Identify which cell holds the provided text, then report its [X, Y] central coordinate. 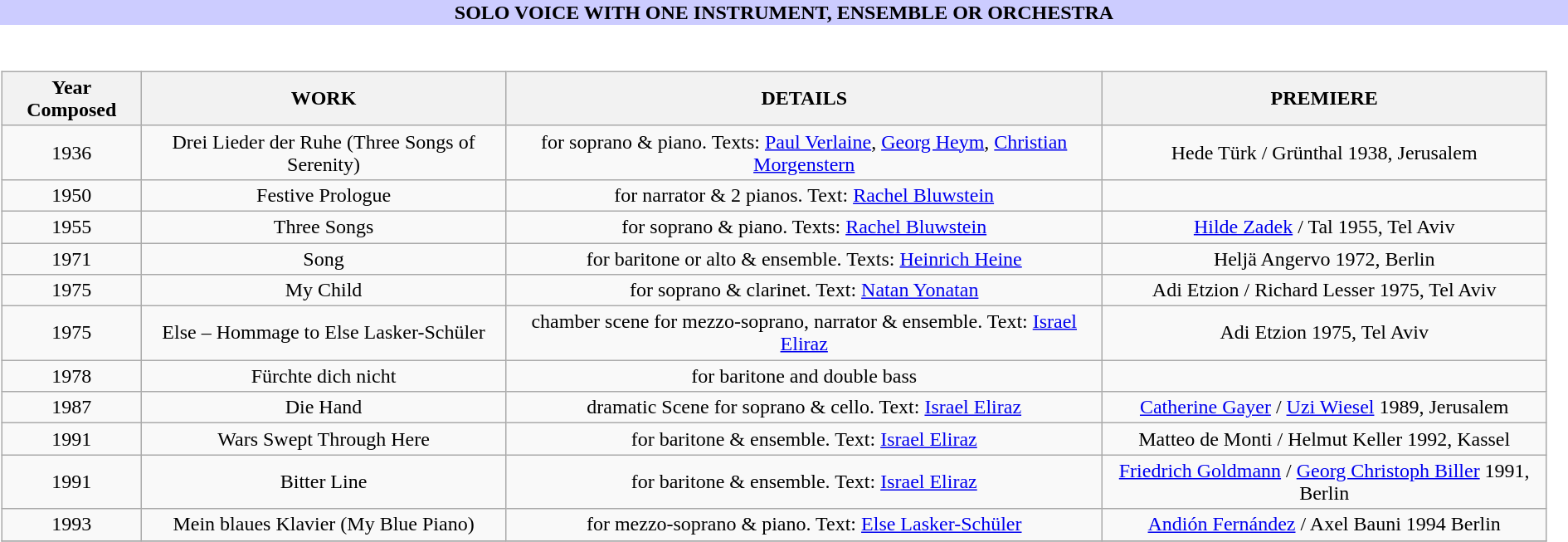
1987 [71, 408]
for soprano & clarinet. Text: Natan Yonatan [805, 291]
chamber scene for mezzo-soprano, narrator & ensemble. Text: Israel Eliraz [805, 334]
for soprano & piano. Texts: Rachel Bluwstein [805, 227]
Hede Türk / Grünthal 1938, Jerusalem [1324, 153]
dramatic Scene for soprano & cello. Text: Israel Eliraz [805, 408]
Adi Etzion 1975, Tel Aviv [1324, 334]
Festive Prologue [324, 195]
Friedrich Goldmann / Georg Christoph Biller 1991, Berlin [1324, 481]
Year Composed [71, 98]
for baritone or alto & ensemble. Texts: Heinrich Heine [805, 258]
Catherine Gayer / Uzi Wiesel 1989, Jerusalem [1324, 408]
PREMIERE [1324, 98]
for baritone and double bass [805, 376]
1936 [71, 153]
Hilde Zadek / Tal 1955, Tel Aviv [1324, 227]
DETAILS [805, 98]
for mezzo-soprano & piano. Text: Else Lasker-Schüler [805, 525]
Wars Swept Through Here [324, 439]
for narrator & 2 pianos. Text: Rachel Bluwstein [805, 195]
1978 [71, 376]
Drei Lieder der Ruhe (Three Songs of Serenity) [324, 153]
1950 [71, 195]
Song [324, 258]
1955 [71, 227]
Die Hand [324, 408]
Bitter Line [324, 481]
1993 [71, 525]
Matteo de Monti / Helmut Keller 1992, Kassel [1324, 439]
for soprano & piano. Texts: Paul Verlaine, Georg Heym, Christian Morgenstern [805, 153]
Fürchte dich nicht [324, 376]
Mein blaues Klavier (My Blue Piano) [324, 525]
1971 [71, 258]
Andión Fernández / Axel Bauni 1994 Berlin [1324, 525]
Else – Hommage to Else Lasker-Schüler [324, 334]
Heljä Angervo 1972, Berlin [1324, 258]
WORK [324, 98]
My Child [324, 291]
Three Songs [324, 227]
SOLO VOICE WITH ONE INSTRUMENT, ENSEMBLE OR ORCHESTRA [784, 12]
Adi Etzion / Richard Lesser 1975, Tel Aviv [1324, 291]
